Find where the given text appears and provide that cell's center as [X, Y] coordinate. 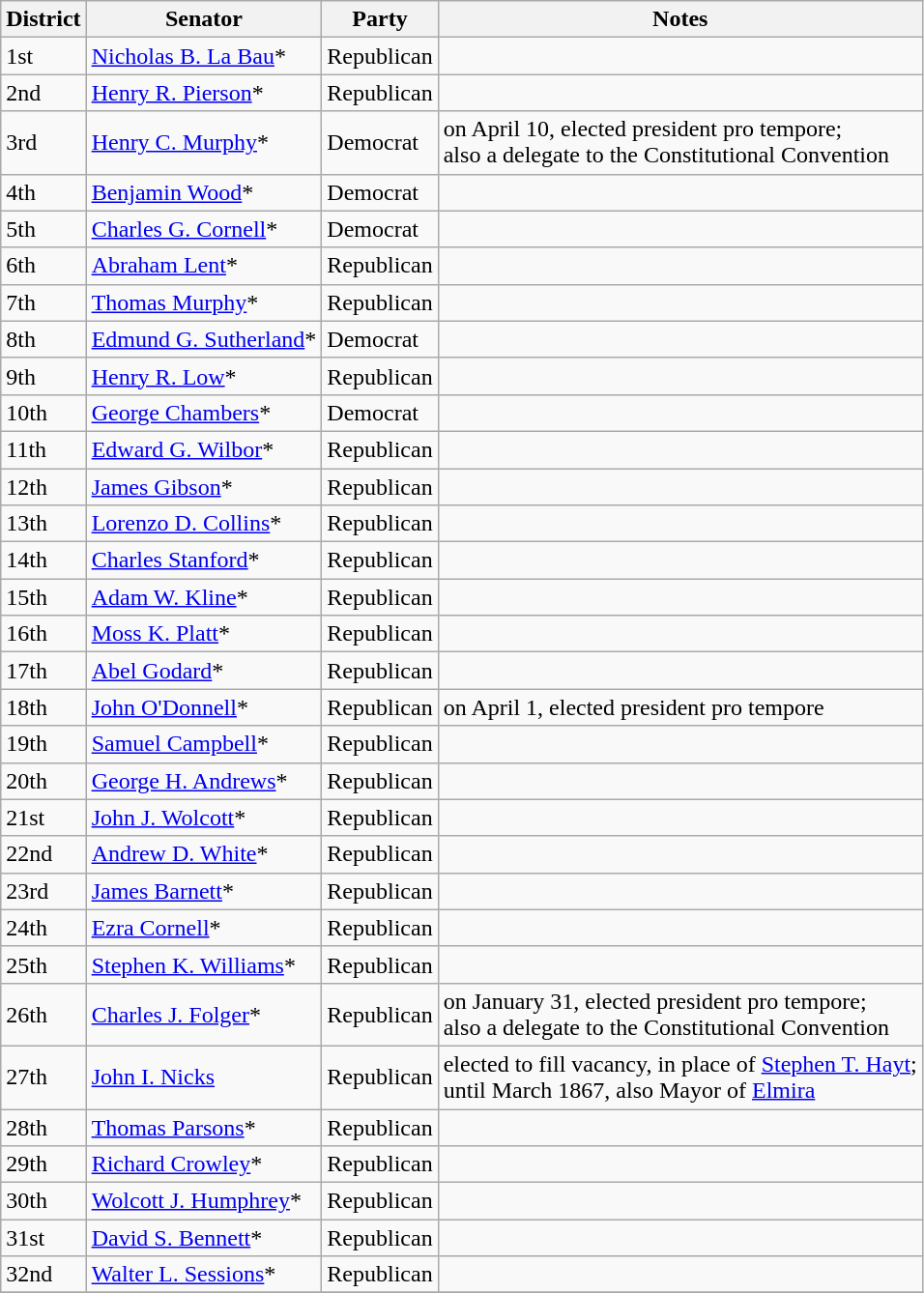
David S. Bennett* [204, 1238]
Wolcott J. Humphrey* [204, 1201]
11th [43, 449]
Charles J. Folger* [204, 1015]
Samuel Campbell* [204, 744]
Henry R. Low* [204, 376]
Senator [204, 19]
25th [43, 964]
24th [43, 928]
on April 10, elected president pro tempore; also a delegate to the Constitutional Convention [680, 143]
Charles Stanford* [204, 560]
District [43, 19]
28th [43, 1128]
18th [43, 707]
Abraham Lent* [204, 266]
Edmund G. Sutherland* [204, 339]
Andrew D. White* [204, 854]
Thomas Parsons* [204, 1128]
20th [43, 781]
32nd [43, 1275]
16th [43, 634]
on January 31, elected president pro tempore; also a delegate to the Constitutional Convention [680, 1015]
13th [43, 524]
on April 1, elected president pro tempore [680, 707]
Henry C. Murphy* [204, 143]
30th [43, 1201]
Henry R. Pierson* [204, 93]
2nd [43, 93]
4th [43, 192]
Charles G. Cornell* [204, 229]
1st [43, 56]
23rd [43, 891]
26th [43, 1015]
27th [43, 1077]
9th [43, 376]
Edward G. Wilbor* [204, 449]
19th [43, 744]
James Gibson* [204, 486]
21st [43, 818]
Benjamin Wood* [204, 192]
5th [43, 229]
14th [43, 560]
Adam W. Kline* [204, 597]
John I. Nicks [204, 1077]
29th [43, 1164]
James Barnett* [204, 891]
Abel Godard* [204, 671]
15th [43, 597]
31st [43, 1238]
Ezra Cornell* [204, 928]
George Chambers* [204, 413]
Moss K. Platt* [204, 634]
12th [43, 486]
Walter L. Sessions* [204, 1275]
3rd [43, 143]
John O'Donnell* [204, 707]
Lorenzo D. Collins* [204, 524]
7th [43, 302]
8th [43, 339]
John J. Wolcott* [204, 818]
Richard Crowley* [204, 1164]
6th [43, 266]
Notes [680, 19]
17th [43, 671]
Stephen K. Williams* [204, 964]
Nicholas B. La Bau* [204, 56]
Party [380, 19]
George H. Andrews* [204, 781]
Thomas Murphy* [204, 302]
10th [43, 413]
elected to fill vacancy, in place of Stephen T. Hayt; until March 1867, also Mayor of Elmira [680, 1077]
22nd [43, 854]
